Extract the [x, y] coordinate from the center of the cell holding the provided text.  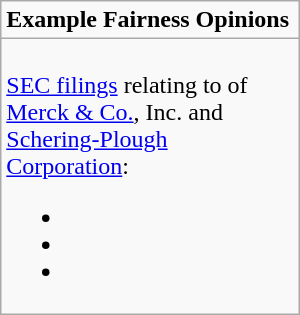
Example Fairness Opinions [150, 20]
SEC filings relating to of Merck & Co., Inc. and Schering-Plough Corporation: [150, 176]
